Return [X, Y] of the center of cell containing provided text 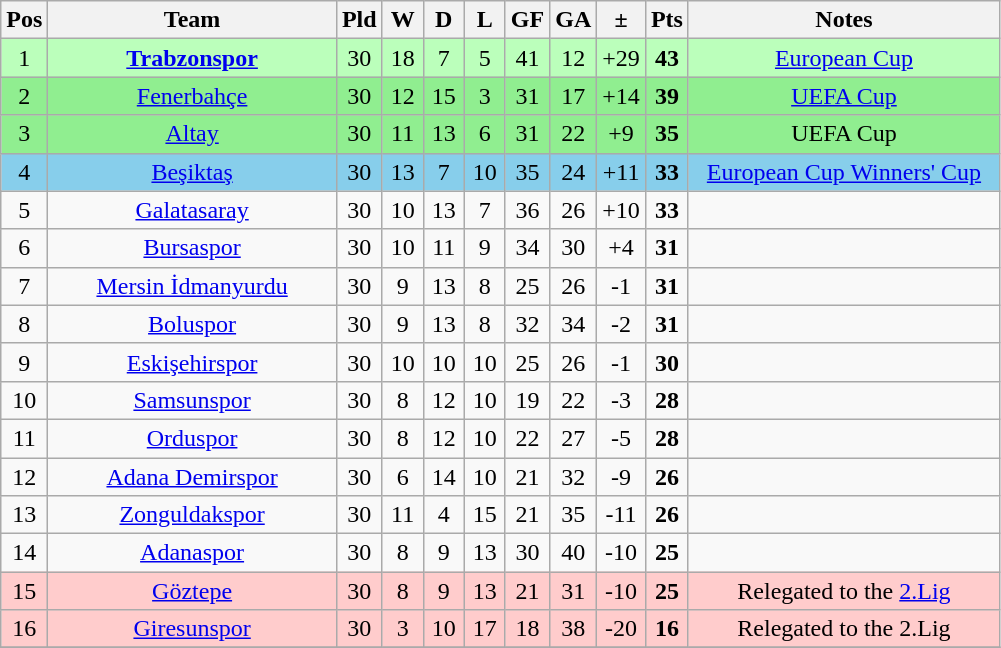
27 [574, 438]
39 [666, 96]
Trabzonspor [192, 58]
41 [527, 58]
GA [574, 20]
Samsunspor [192, 400]
Zonguldakspor [192, 515]
Pts [666, 20]
Team [192, 20]
Orduspor [192, 438]
Adanaspor [192, 553]
-20 [622, 629]
Pos [24, 20]
-11 [622, 515]
-2 [622, 324]
Altay [192, 134]
+4 [622, 248]
Notes [844, 20]
24 [574, 172]
1 [24, 58]
-9 [622, 477]
Adana Demirspor [192, 477]
+29 [622, 58]
± [622, 20]
40 [574, 553]
Pld [359, 20]
GF [527, 20]
Bursaspor [192, 248]
+14 [622, 96]
-3 [622, 400]
Giresunspor [192, 629]
Galatasaray [192, 210]
Beşiktaş [192, 172]
W [402, 20]
European Cup Winners' Cup [844, 172]
L [484, 20]
+11 [622, 172]
19 [527, 400]
European Cup [844, 58]
+9 [622, 134]
Boluspor [192, 324]
-5 [622, 438]
Fenerbahçe [192, 96]
Eskişehirspor [192, 362]
2 [24, 96]
43 [666, 58]
+10 [622, 210]
36 [527, 210]
Göztepe [192, 591]
Mersin İdmanyurdu [192, 286]
D [444, 20]
38 [574, 629]
